Return (X, Y) of the center of cell containing provided text 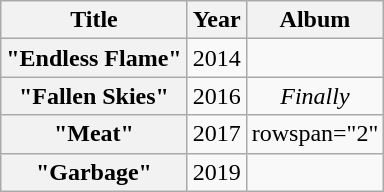
Finally (315, 96)
"Endless Flame" (94, 58)
2017 (216, 134)
"Meat" (94, 134)
"Garbage" (94, 172)
Title (94, 20)
Year (216, 20)
2019 (216, 172)
rowspan="2" (315, 134)
Album (315, 20)
2014 (216, 58)
2016 (216, 96)
"Fallen Skies" (94, 96)
